Extract the (x, y) coordinate from the center of the cell holding the provided text.  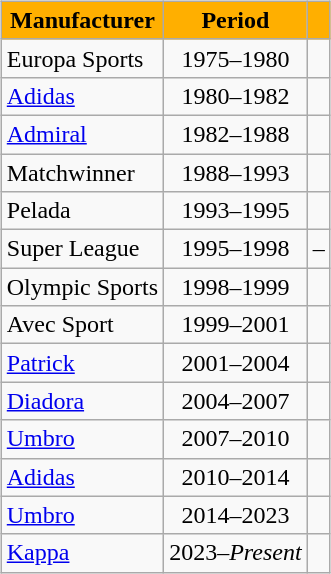
2014–2023 (236, 515)
Pelada (82, 211)
1999–2001 (236, 325)
1982–1988 (236, 134)
Diadora (82, 401)
Super League (82, 249)
Manufacturer (82, 20)
1975–1980 (236, 58)
Period (236, 20)
Europa Sports (82, 58)
1980–1982 (236, 96)
1993–1995 (236, 211)
2023–Present (236, 553)
2010–2014 (236, 477)
Matchwinner (82, 173)
1988–1993 (236, 173)
1995–1998 (236, 249)
– (318, 249)
1998–1999 (236, 287)
Olympic Sports (82, 287)
Avec Sport (82, 325)
2004–2007 (236, 401)
Kappa (82, 553)
Patrick (82, 363)
2007–2010 (236, 439)
2001–2004 (236, 363)
Admiral (82, 134)
